Pinpoint the cell where the given text exists, returning its (x, y) midpoint coordinate. 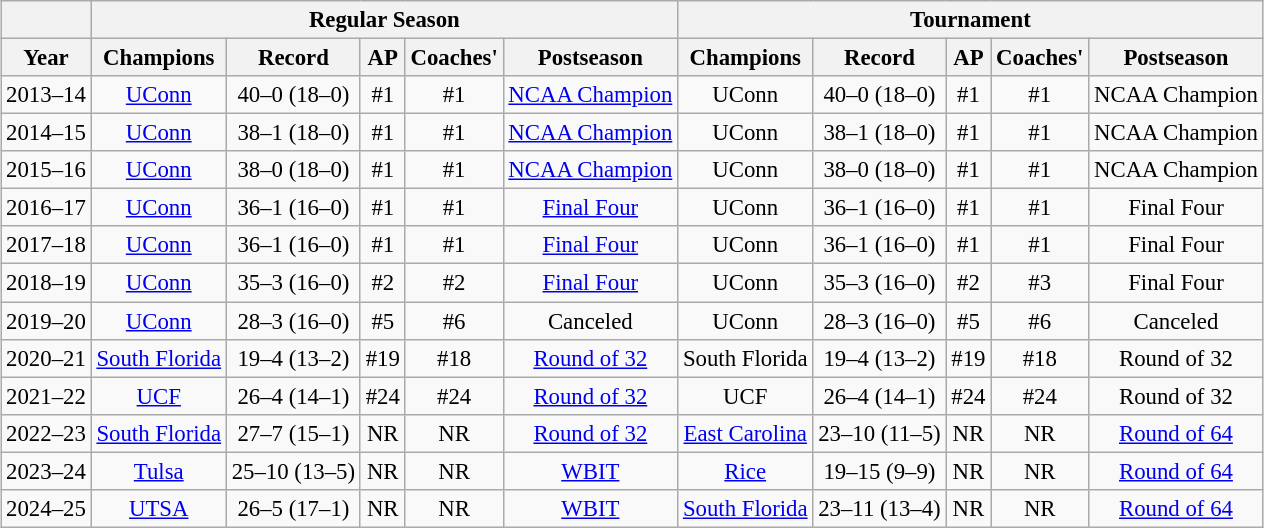
2014–15 (46, 133)
2020–21 (46, 358)
2019–20 (46, 321)
26–5 (17–1) (293, 509)
2015–16 (46, 170)
Rice (746, 471)
2018–19 (46, 283)
2017–18 (46, 245)
UTSA (158, 509)
2013–14 (46, 95)
2021–22 (46, 396)
Year (46, 58)
#3 (1040, 283)
Tulsa (158, 471)
25–10 (13–5) (293, 471)
27–7 (15–1) (293, 433)
2016–17 (46, 208)
2022–23 (46, 433)
Regular Season (384, 20)
2023–24 (46, 471)
23–10 (11–5) (880, 433)
East Carolina (746, 433)
Tournament (971, 20)
2024–25 (46, 509)
23–11 (13–4) (880, 509)
19–15 (9–9) (880, 471)
